Scan for the cell matching the given text and deliver its (x, y) coordinate at center. 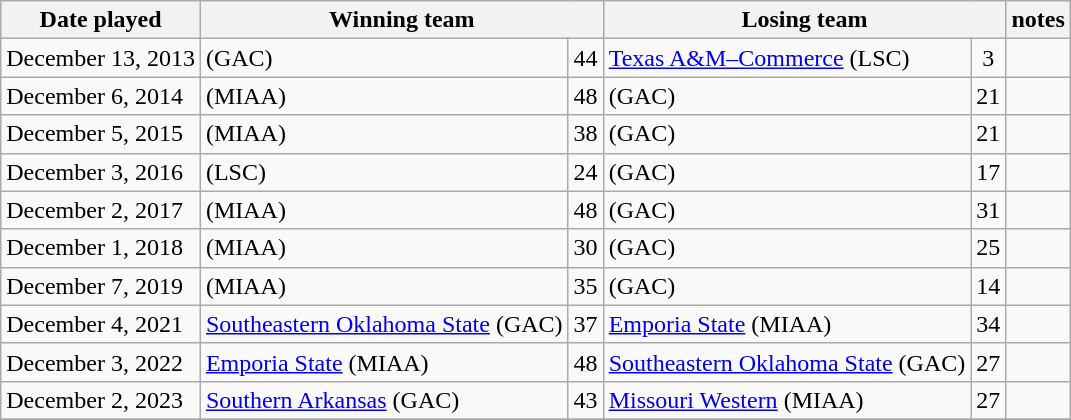
(LSC) (384, 172)
Missouri Western (MIAA) (787, 400)
December 3, 2022 (101, 362)
December 7, 2019 (101, 286)
Southern Arkansas (GAC) (384, 400)
38 (586, 134)
Winning team (402, 20)
44 (586, 58)
December 13, 2013 (101, 58)
Texas A&M–Commerce (LSC) (787, 58)
30 (586, 248)
December 6, 2014 (101, 96)
31 (988, 210)
34 (988, 324)
December 4, 2021 (101, 324)
December 5, 2015 (101, 134)
December 1, 2018 (101, 248)
14 (988, 286)
3 (988, 58)
Date played (101, 20)
Losing team (804, 20)
December 2, 2017 (101, 210)
24 (586, 172)
35 (586, 286)
17 (988, 172)
37 (586, 324)
43 (586, 400)
25 (988, 248)
December 3, 2016 (101, 172)
December 2, 2023 (101, 400)
notes (1038, 20)
